Extract the [X, Y] coordinate from the center of the cell holding the provided text.  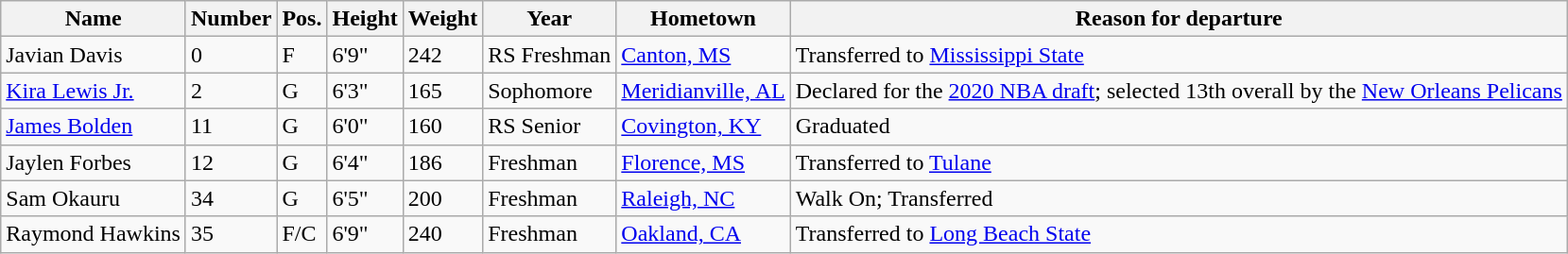
186 [442, 162]
0 [231, 55]
Name [94, 19]
Sophomore [550, 91]
Kira Lewis Jr. [94, 91]
Transferred to Long Beach State [1179, 234]
35 [231, 234]
Florence, MS [703, 162]
Raymond Hawkins [94, 234]
6'4" [365, 162]
Year [550, 19]
James Bolden [94, 127]
Canton, MS [703, 55]
240 [442, 234]
Jaylen Forbes [94, 162]
Transferred to Tulane [1179, 162]
160 [442, 127]
6'5" [365, 198]
Walk On; Transferred [1179, 198]
Graduated [1179, 127]
Covington, KY [703, 127]
Hometown [703, 19]
F/C [302, 234]
Number [231, 19]
F [302, 55]
200 [442, 198]
34 [231, 198]
Reason for departure [1179, 19]
Sam Okauru [94, 198]
2 [231, 91]
Meridianville, AL [703, 91]
242 [442, 55]
11 [231, 127]
Declared for the 2020 NBA draft; selected 13th overall by the New Orleans Pelicans [1179, 91]
Weight [442, 19]
Oakland, CA [703, 234]
12 [231, 162]
6'0" [365, 127]
Javian Davis [94, 55]
Transferred to Mississippi State [1179, 55]
165 [442, 91]
Raleigh, NC [703, 198]
Pos. [302, 19]
6'3" [365, 91]
Height [365, 19]
RS Freshman [550, 55]
RS Senior [550, 127]
